Return the (x, y) coordinate for the center point of the cell that contains the specified text.  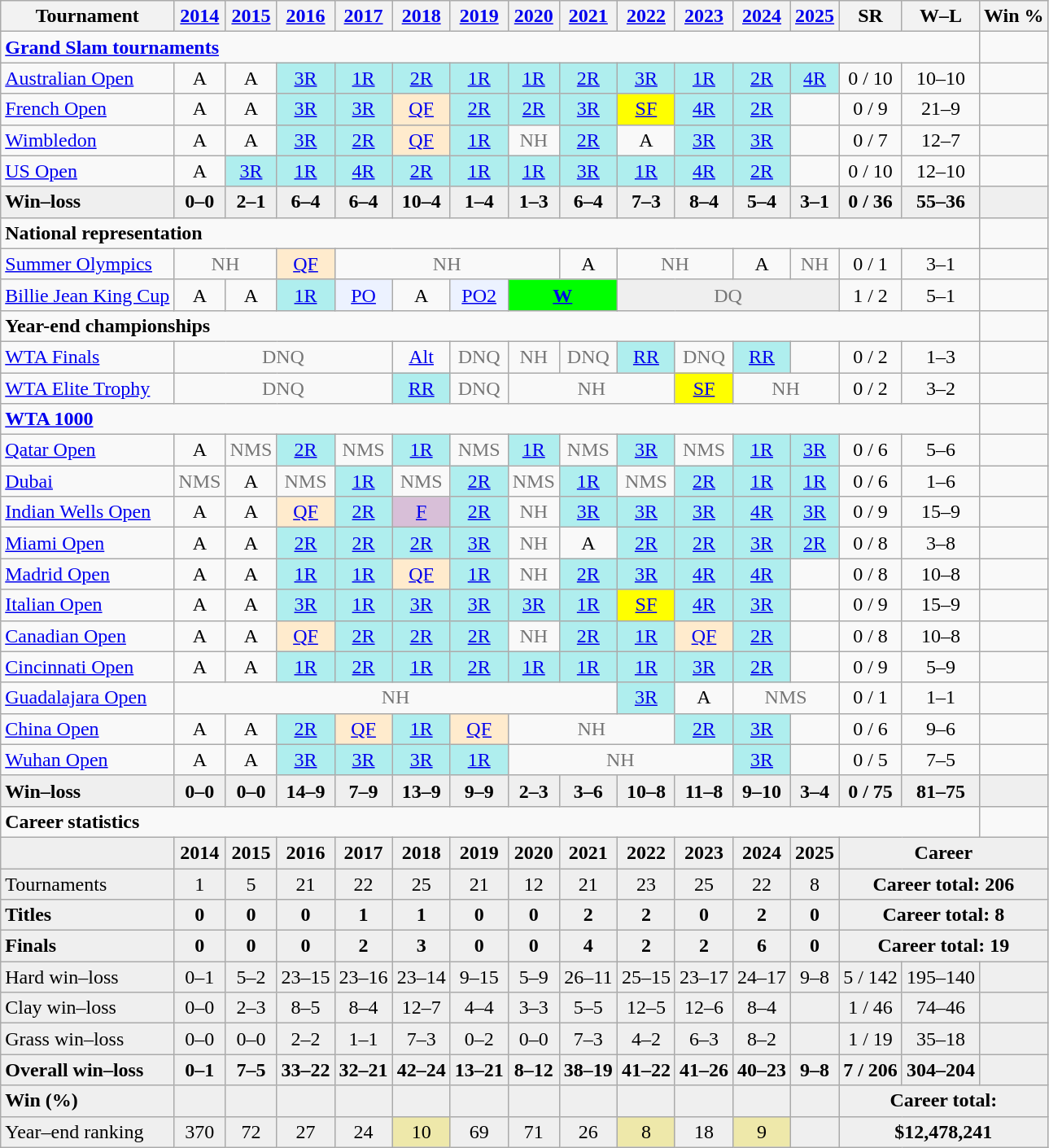
4–2 (646, 1039)
6–3 (703, 1039)
18 (703, 1132)
10–10 (941, 78)
12–10 (941, 171)
71 (534, 1132)
PO (363, 295)
1 / 19 (871, 1039)
Miami Open (88, 543)
21–9 (941, 109)
Clay win–loss (88, 1008)
0 / 5 (871, 760)
26–11 (588, 977)
12–5 (646, 1008)
W–L (941, 16)
Grass win–loss (88, 1039)
DQ (728, 295)
WTA Elite Trophy (88, 388)
11–8 (703, 791)
5–6 (941, 450)
9–9 (479, 791)
Australian Open (88, 78)
41–22 (646, 1070)
Career total: 8 (944, 915)
Cincinnati Open (88, 667)
Wuhan Open (88, 760)
5–4 (762, 202)
French Open (88, 109)
3–6 (588, 791)
74–46 (941, 1008)
5–1 (941, 295)
Tournament (88, 16)
27 (306, 1132)
13–9 (422, 791)
13–21 (479, 1070)
0 / 36 (871, 202)
42–24 (422, 1070)
Win (%) (88, 1101)
23–14 (422, 977)
3–3 (534, 1008)
9–6 (941, 729)
Italian Open (88, 605)
National representation (490, 233)
4–4 (479, 1008)
3–2 (941, 388)
Alt (422, 357)
WTA 1000 (490, 419)
1–4 (479, 202)
1 / 46 (871, 1008)
Year-end championships (490, 326)
China Open (88, 729)
81–75 (941, 791)
38–19 (588, 1070)
Qatar Open (88, 450)
Tournaments (88, 883)
W (562, 295)
Madrid Open (88, 574)
370 (200, 1132)
26 (588, 1132)
7 / 206 (871, 1070)
Indian Wells Open (88, 512)
Wimbledon (88, 140)
Win % (1014, 16)
6 (762, 946)
12–6 (703, 1008)
2–2 (306, 1039)
7–9 (363, 791)
PO2 (479, 295)
0 / 7 (871, 140)
Summer Olympics (88, 264)
5 / 142 (871, 977)
3–4 (815, 791)
23–17 (703, 977)
9 (762, 1132)
3–8 (941, 543)
Year–end ranking (88, 1132)
US Open (88, 171)
32–21 (363, 1070)
14–9 (306, 791)
4 (588, 946)
Career (944, 852)
Career total: 206 (944, 883)
2–1 (251, 202)
Billie Jean King Cup (88, 295)
33–22 (306, 1070)
40–23 (762, 1070)
Dubai (88, 481)
WTA Finals (88, 357)
Titles (88, 915)
Canadian Open (88, 636)
0–2 (479, 1039)
25–15 (646, 977)
195–140 (941, 977)
1 / 2 (871, 295)
F (422, 512)
Hard win–loss (88, 977)
Guadalajara Open (88, 698)
55–36 (941, 202)
5–5 (588, 1008)
9–10 (762, 791)
5–2 (251, 977)
SR (871, 16)
10–4 (422, 202)
23–15 (306, 977)
24–17 (762, 977)
8–5 (306, 1008)
8–12 (534, 1070)
72 (251, 1132)
Career total: 19 (944, 946)
Finals (88, 946)
$12,478,241 (944, 1132)
1–6 (941, 481)
10 (422, 1132)
5 (251, 883)
3 (422, 946)
Career statistics (490, 822)
304–204 (941, 1070)
35–18 (941, 1039)
23 (646, 883)
0 / 75 (871, 791)
24 (363, 1132)
9–15 (479, 977)
69 (479, 1132)
23–16 (363, 977)
12 (534, 883)
Overall win–loss (88, 1070)
Career total: (944, 1101)
41–26 (703, 1070)
Grand Slam tournaments (490, 47)
8–2 (762, 1039)
